Scan for the cell matching the given text and deliver its [X, Y] coordinate at center. 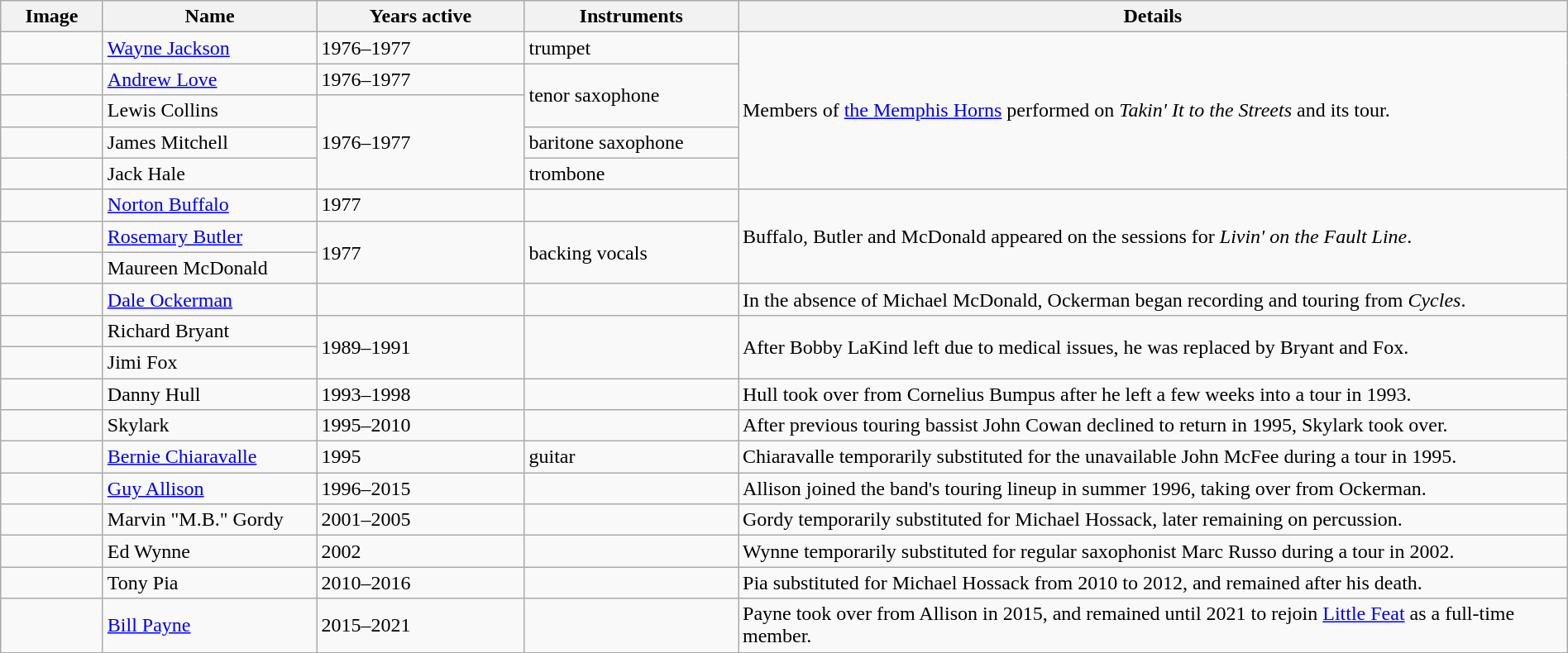
Andrew Love [210, 79]
baritone saxophone [632, 142]
Details [1153, 17]
Jimi Fox [210, 362]
Bernie Chiaravalle [210, 457]
1996–2015 [420, 489]
trumpet [632, 48]
Hull took over from Cornelius Bumpus after he left a few weeks into a tour in 1993. [1153, 394]
James Mitchell [210, 142]
1995 [420, 457]
2001–2005 [420, 520]
2015–2021 [420, 625]
Bill Payne [210, 625]
Years active [420, 17]
2002 [420, 551]
Name [210, 17]
Buffalo, Butler and McDonald appeared on the sessions for Livin' on the Fault Line. [1153, 236]
In the absence of Michael McDonald, Ockerman began recording and touring from Cycles. [1153, 299]
Tony Pia [210, 583]
Dale Ockerman [210, 299]
Wayne Jackson [210, 48]
tenor saxophone [632, 95]
Guy Allison [210, 489]
Danny Hull [210, 394]
Allison joined the band's touring lineup in summer 1996, taking over from Ockerman. [1153, 489]
1993–1998 [420, 394]
Jack Hale [210, 174]
Maureen McDonald [210, 268]
Payne took over from Allison in 2015, and remained until 2021 to rejoin Little Feat as a full-time member. [1153, 625]
Wynne temporarily substituted for regular saxophonist Marc Russo during a tour in 2002. [1153, 551]
Lewis Collins [210, 111]
1989–1991 [420, 346]
After Bobby LaKind left due to medical issues, he was replaced by Bryant and Fox. [1153, 346]
Norton Buffalo [210, 205]
Pia substituted for Michael Hossack from 2010 to 2012, and remained after his death. [1153, 583]
guitar [632, 457]
Members of the Memphis Horns performed on Takin' It to the Streets and its tour. [1153, 111]
backing vocals [632, 252]
Ed Wynne [210, 551]
Gordy temporarily substituted for Michael Hossack, later remaining on percussion. [1153, 520]
trombone [632, 174]
Chiaravalle temporarily substituted for the unavailable John McFee during a tour in 1995. [1153, 457]
After previous touring bassist John Cowan declined to return in 1995, Skylark took over. [1153, 426]
Rosemary Butler [210, 236]
2010–2016 [420, 583]
Marvin "M.B." Gordy [210, 520]
1995–2010 [420, 426]
Image [52, 17]
Richard Bryant [210, 331]
Instruments [632, 17]
Skylark [210, 426]
